Locate the cell with the specified text and output its [X, Y] center coordinate. 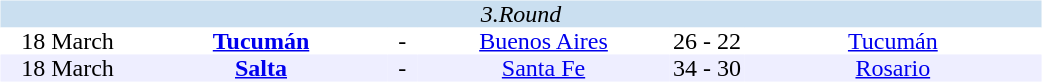
Salta [262, 68]
Rosario [892, 68]
34 - 30 [707, 68]
26 - 22 [707, 42]
Santa Fe [544, 68]
3.Round [520, 14]
Buenos Aires [544, 42]
